Determine the (x, y) coordinate at the center of the cell enclosing the given text.  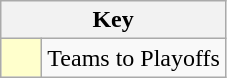
Key (114, 20)
Teams to Playoffs (134, 58)
